Pinpoint the cell where the given text exists, returning its (x, y) midpoint coordinate. 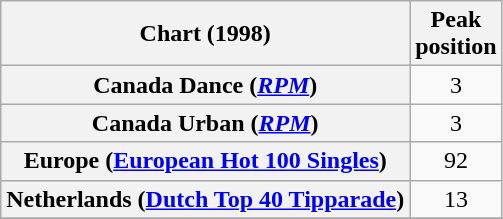
13 (456, 199)
Chart (1998) (206, 34)
Canada Dance (RPM) (206, 85)
Canada Urban (RPM) (206, 123)
Europe (European Hot 100 Singles) (206, 161)
Netherlands (Dutch Top 40 Tipparade) (206, 199)
92 (456, 161)
Peakposition (456, 34)
